Pinpoint the cell where the given text exists, returning its (x, y) midpoint coordinate. 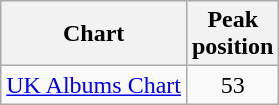
UK Albums Chart (94, 85)
53 (232, 85)
Peakposition (232, 34)
Chart (94, 34)
